Pinpoint the cell where the given text exists, returning its (X, Y) midpoint coordinate. 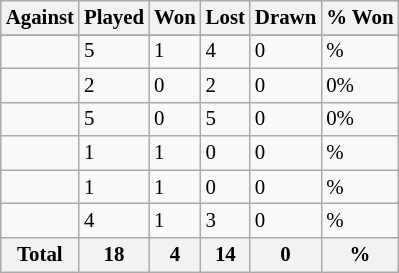
Won (175, 18)
3 (226, 221)
Drawn (286, 18)
% Won (360, 18)
Against (40, 18)
Played (114, 18)
Total (40, 255)
Lost (226, 18)
18 (114, 255)
14 (226, 255)
